For the text-containing cell, return its midpoint in (x, y) coordinate format. 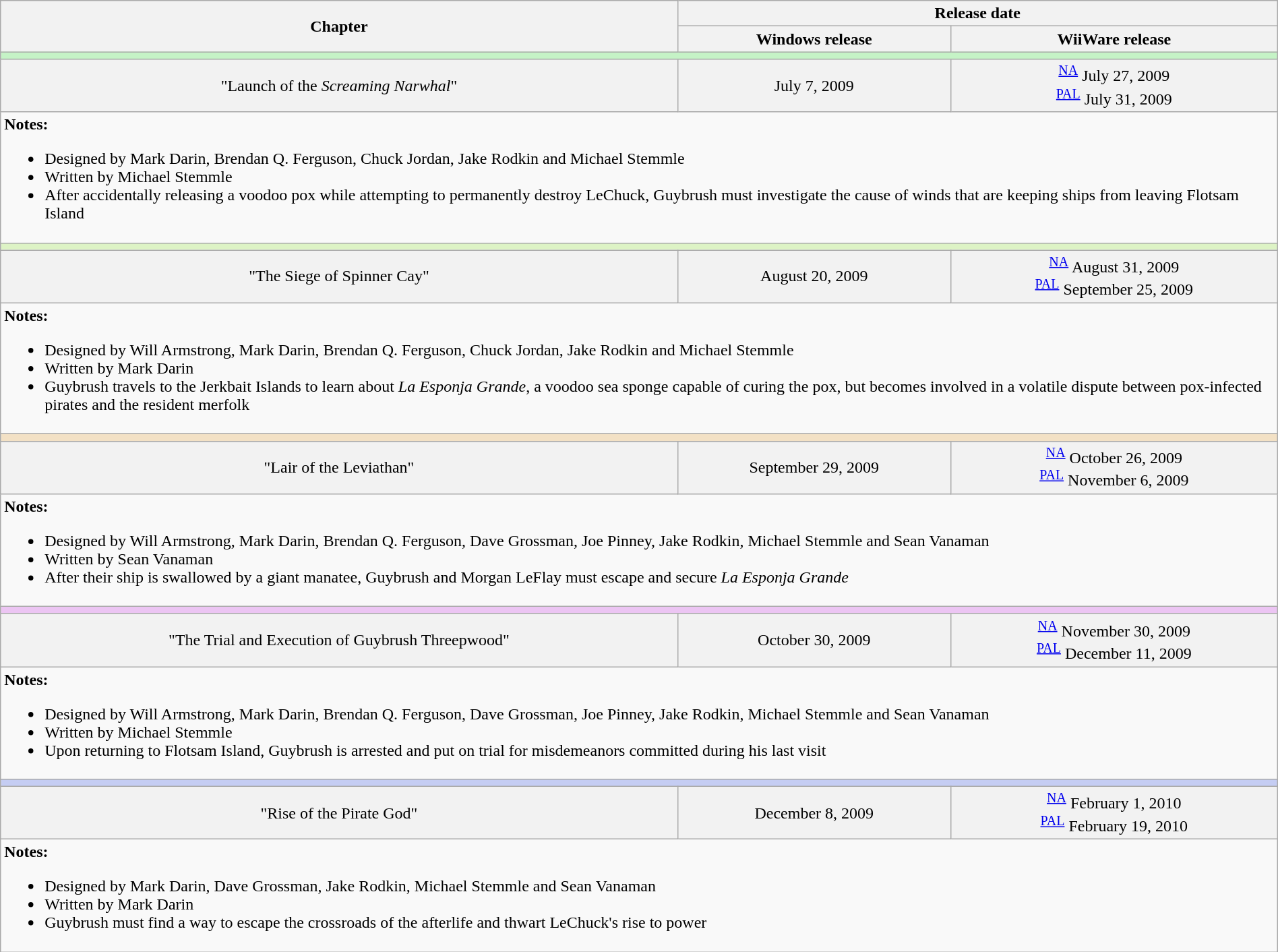
"Lair of the Leviathan" (339, 467)
NA July 27, 2009PAL July 31, 2009 (1114, 86)
NA October 26, 2009PAL November 6, 2009 (1114, 467)
December 8, 2009 (814, 813)
NA February 1, 2010PAL February 19, 2010 (1114, 813)
Windows release (814, 39)
September 29, 2009 (814, 467)
October 30, 2009 (814, 640)
Release date (977, 13)
"Launch of the Screaming Narwhal" (339, 86)
August 20, 2009 (814, 276)
NA August 31, 2009PAL September 25, 2009 (1114, 276)
NA November 30, 2009PAL December 11, 2009 (1114, 640)
"The Siege of Spinner Cay" (339, 276)
Chapter (339, 26)
July 7, 2009 (814, 86)
"Rise of the Pirate God" (339, 813)
"The Trial and Execution of Guybrush Threepwood" (339, 640)
WiiWare release (1114, 39)
